Find where the given text appears and provide that cell's center as (X, Y) coordinate. 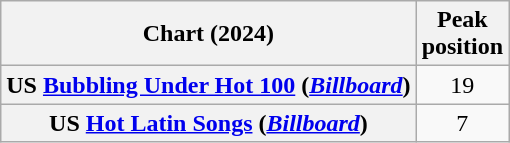
19 (462, 85)
US Hot Latin Songs (Billboard) (208, 123)
Peakposition (462, 34)
US Bubbling Under Hot 100 (Billboard) (208, 85)
7 (462, 123)
Chart (2024) (208, 34)
